Identify which cell holds the provided text, then report its (X, Y) central coordinate. 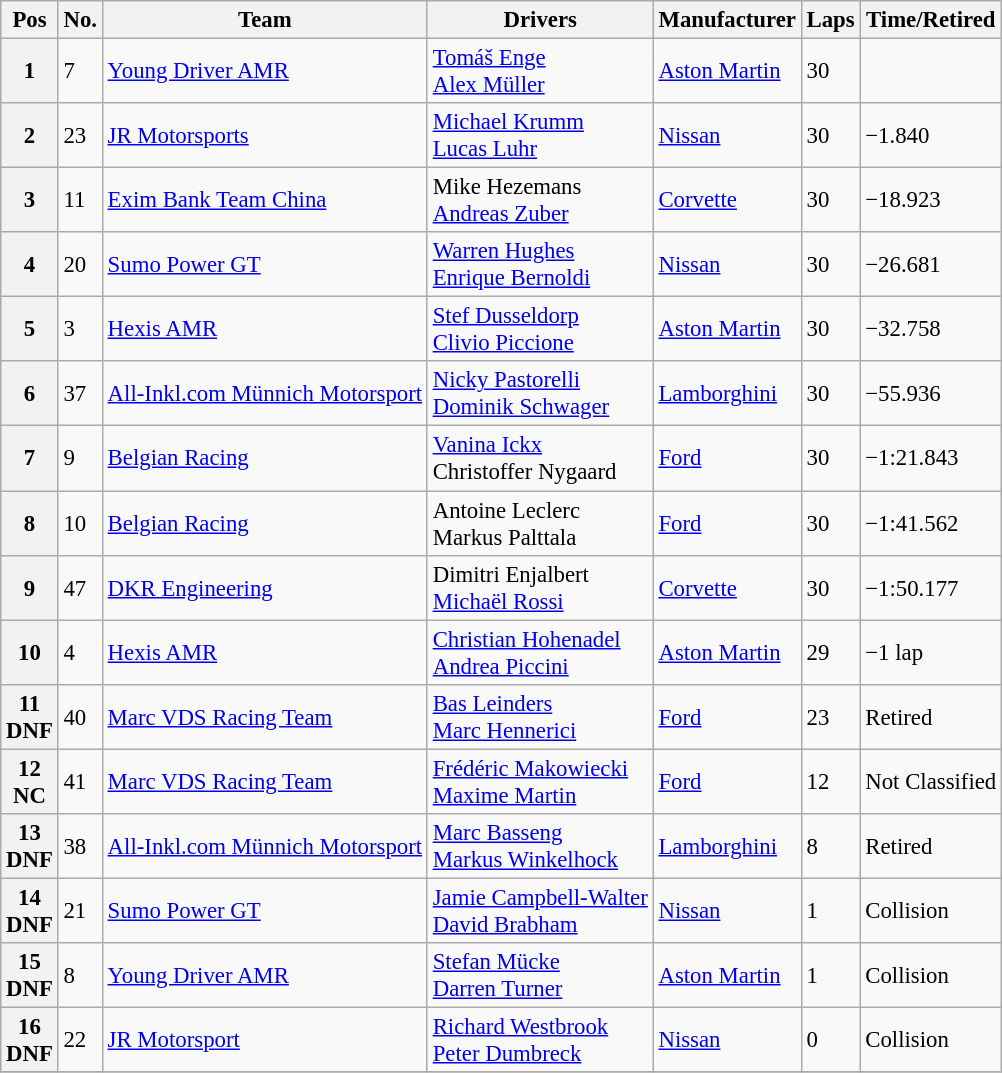
Team (264, 20)
Stef Dusseldorp Clivio Piccione (540, 330)
0 (830, 1040)
Warren Hughes Enrique Bernoldi (540, 264)
Bas Leinders Marc Hennerici (540, 716)
12NC (30, 782)
−1:21.843 (931, 458)
Christian Hohenadel Andrea Piccini (540, 652)
−32.758 (931, 330)
−55.936 (931, 394)
22 (80, 1040)
Vanina Ickx Christoffer Nygaard (540, 458)
40 (80, 716)
13DNF (30, 846)
Manufacturer (727, 20)
−18.923 (931, 200)
20 (80, 264)
38 (80, 846)
37 (80, 394)
−1.840 (931, 136)
Richard Westbrook Peter Dumbreck (540, 1040)
Drivers (540, 20)
16DNF (30, 1040)
Mike Hezemans Andreas Zuber (540, 200)
Exim Bank Team China (264, 200)
Stefan Mücke Darren Turner (540, 976)
47 (80, 588)
Time/Retired (931, 20)
14DNF (30, 910)
6 (30, 394)
Jamie Campbell-Walter David Brabham (540, 910)
−1:41.562 (931, 524)
−1:50.177 (931, 588)
Laps (830, 20)
Frédéric Makowiecki Maxime Martin (540, 782)
−26.681 (931, 264)
Antoine Leclerc Markus Palttala (540, 524)
Nicky Pastorelli Dominik Schwager (540, 394)
Pos (30, 20)
JR Motorsports (264, 136)
No. (80, 20)
Not Classified (931, 782)
5 (30, 330)
JR Motorsport (264, 1040)
−1 lap (931, 652)
2 (30, 136)
11DNF (30, 716)
11 (80, 200)
Michael Krumm Lucas Luhr (540, 136)
Dimitri Enjalbert Michaël Rossi (540, 588)
DKR Engineering (264, 588)
29 (830, 652)
21 (80, 910)
Tomáš Enge Alex Müller (540, 72)
15DNF (30, 976)
12 (830, 782)
Marc Basseng Markus Winkelhock (540, 846)
41 (80, 782)
